Identify which cell holds the provided text, then report its [X, Y] central coordinate. 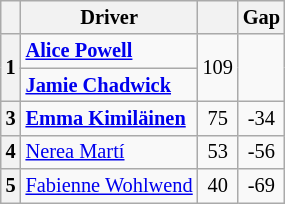
75 [218, 118]
-56 [262, 152]
1 [11, 68]
Jamie Chadwick [110, 85]
109 [218, 68]
Nerea Martí [110, 152]
53 [218, 152]
Emma Kimiläinen [110, 118]
5 [11, 186]
40 [218, 186]
Driver [110, 17]
-34 [262, 118]
Alice Powell [110, 51]
Fabienne Wohlwend [110, 186]
3 [11, 118]
Gap [262, 17]
-69 [262, 186]
4 [11, 152]
